Capture the cell that displays the provided text and extract its [x, y] central coordinate. 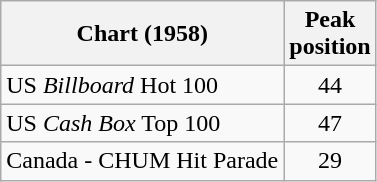
Chart (1958) [142, 34]
US Cash Box Top 100 [142, 123]
Canada - CHUM Hit Parade [142, 161]
44 [330, 85]
29 [330, 161]
Peakposition [330, 34]
47 [330, 123]
US Billboard Hot 100 [142, 85]
